Locate the cell with the specified text and output its (x, y) center coordinate. 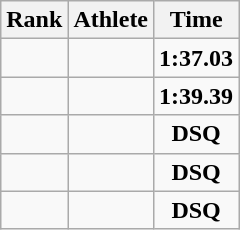
1:37.03 (196, 58)
Rank (34, 20)
1:39.39 (196, 96)
Time (196, 20)
Athlete (111, 20)
